Output the (X, Y) coordinate of the center of the cell containing the given text.  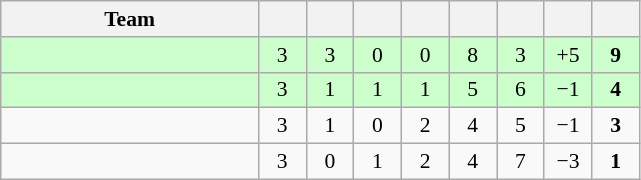
+5 (568, 55)
8 (473, 55)
9 (616, 55)
−3 (568, 162)
Team (130, 19)
7 (520, 162)
6 (520, 90)
